Determine the (X, Y) coordinate at the center of the cell enclosing the given text.  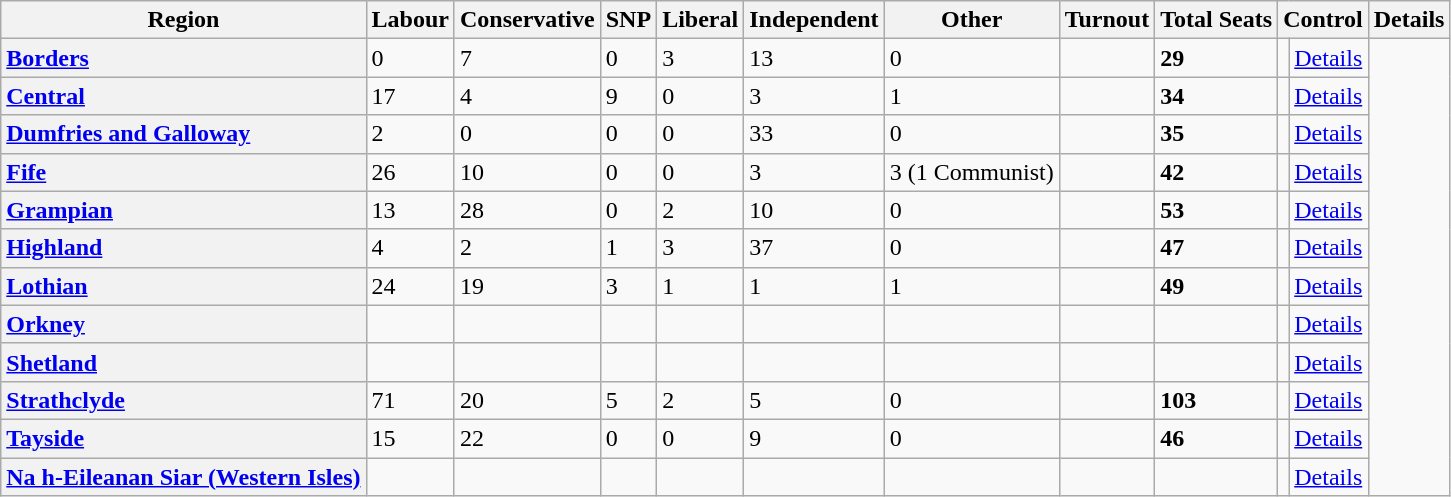
Region (184, 20)
Other (972, 20)
71 (410, 400)
34 (1216, 96)
47 (1216, 248)
35 (1216, 134)
Highland (184, 248)
17 (410, 96)
20 (527, 400)
37 (814, 248)
46 (1216, 438)
22 (527, 438)
Grampian (184, 210)
Labour (410, 20)
Control (1324, 20)
Tayside (184, 438)
Orkney (184, 324)
Lothian (184, 286)
15 (410, 438)
Liberal (700, 20)
SNP (628, 20)
Central (184, 96)
49 (1216, 286)
Na h-Eileanan Siar (Western Isles) (184, 477)
26 (410, 172)
29 (1216, 58)
Borders (184, 58)
7 (527, 58)
Total Seats (1216, 20)
42 (1216, 172)
Turnout (1107, 20)
Fife (184, 172)
28 (527, 210)
Independent (814, 20)
19 (527, 286)
Shetland (184, 362)
53 (1216, 210)
103 (1216, 400)
Conservative (527, 20)
Strathclyde (184, 400)
33 (814, 134)
Dumfries and Galloway (184, 134)
24 (410, 286)
3 (1 Communist) (972, 172)
